Capture the cell that displays the provided text and extract its (x, y) central coordinate. 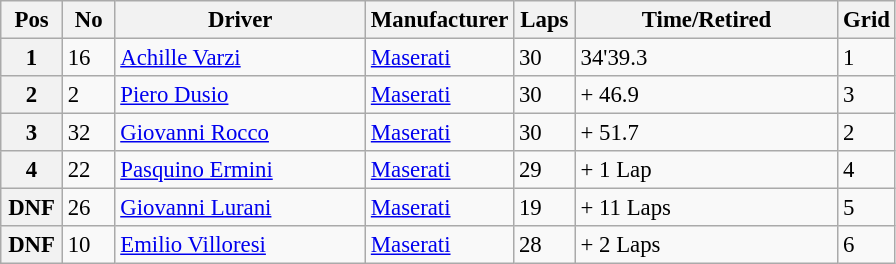
19 (545, 208)
5 (866, 208)
Emilio Villoresi (240, 245)
10 (88, 245)
+ 46.9 (706, 95)
Giovanni Rocco (240, 133)
22 (88, 170)
Pos (32, 20)
No (88, 20)
34'39.3 (706, 58)
Manufacturer (440, 20)
29 (545, 170)
Time/Retired (706, 20)
+ 11 Laps (706, 208)
Achille Varzi (240, 58)
Laps (545, 20)
26 (88, 208)
+ 1 Lap (706, 170)
+ 51.7 (706, 133)
Grid (866, 20)
Giovanni Lurani (240, 208)
Piero Dusio (240, 95)
32 (88, 133)
Pasquino Ermini (240, 170)
16 (88, 58)
28 (545, 245)
6 (866, 245)
+ 2 Laps (706, 245)
Driver (240, 20)
